From the cell containing the given text, extract its center point as (X, Y) coordinate. 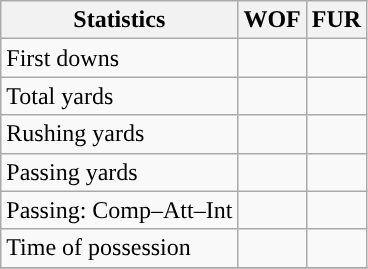
Passing: Comp–Att–Int (120, 210)
FUR (336, 20)
Time of possession (120, 248)
Total yards (120, 96)
WOF (272, 20)
Passing yards (120, 172)
First downs (120, 58)
Statistics (120, 20)
Rushing yards (120, 134)
